Scan for the cell matching the given text and deliver its [X, Y] coordinate at center. 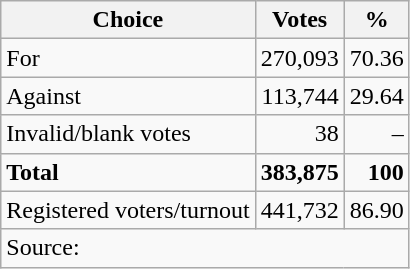
383,875 [300, 172]
113,744 [300, 96]
% [376, 20]
86.90 [376, 210]
441,732 [300, 210]
Votes [300, 20]
Registered voters/turnout [128, 210]
Against [128, 96]
Choice [128, 20]
38 [300, 134]
For [128, 58]
– [376, 134]
70.36 [376, 58]
Source: [205, 248]
100 [376, 172]
270,093 [300, 58]
Invalid/blank votes [128, 134]
Total [128, 172]
29.64 [376, 96]
